Detect which cell encompasses the target text, then output its [X, Y] center coordinate. 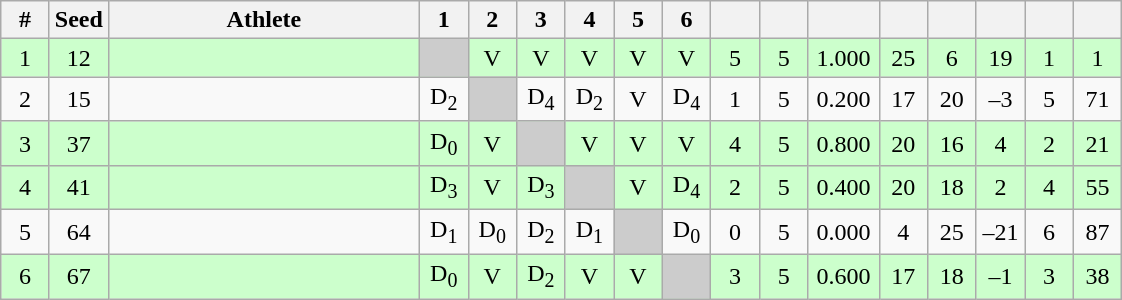
0.000 [844, 232]
19 [1000, 58]
41 [78, 188]
Athlete [264, 20]
–3 [1000, 99]
1.000 [844, 58]
64 [78, 232]
15 [78, 99]
21 [1098, 143]
Seed [78, 20]
37 [78, 143]
–1 [1000, 276]
# [26, 20]
–21 [1000, 232]
16 [952, 143]
55 [1098, 188]
87 [1098, 232]
38 [1098, 276]
0.200 [844, 99]
67 [78, 276]
0.600 [844, 276]
71 [1098, 99]
0 [736, 232]
12 [78, 58]
0.400 [844, 188]
0.800 [844, 143]
